Scan for the cell matching the given text and deliver its (X, Y) coordinate at center. 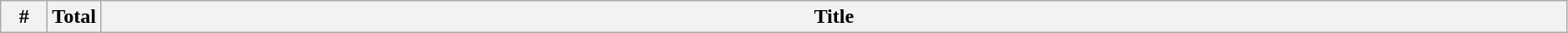
Total (74, 17)
# (24, 17)
Title (834, 17)
